Search for the cell housing the specified text and yield its (x, y) center coordinate. 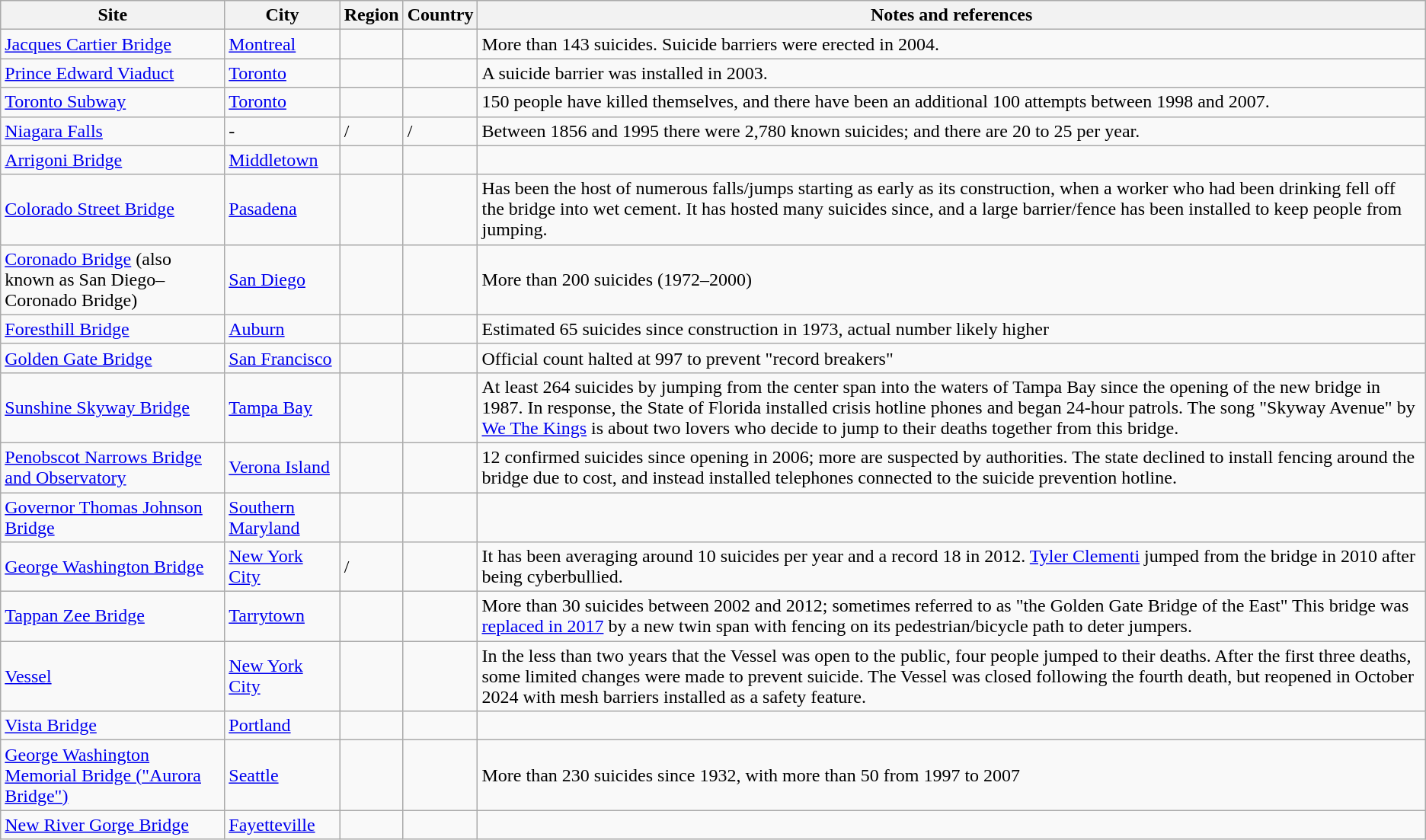
Sunshine Skyway Bridge (113, 407)
San Diego (282, 279)
George Washington Bridge (113, 567)
George Washington Memorial Bridge ("Aurora Bridge") (113, 775)
Montreal (282, 44)
Official count halted at 997 to prevent "record breakers" (951, 358)
Between 1856 and 1995 there were 2,780 known suicides; and there are 20 to 25 per year. (951, 131)
Colorado Street Bridge (113, 209)
City (282, 15)
Coronado Bridge (also known as San Diego–Coronado Bridge) (113, 279)
Seattle (282, 775)
Portland (282, 726)
San Francisco (282, 358)
- (282, 131)
New River Gorge Bridge (113, 825)
Fayetteville (282, 825)
Foresthill Bridge (113, 329)
Region (372, 15)
Verona Island (282, 468)
Prince Edward Viaduct (113, 73)
Niagara Falls (113, 131)
Vessel (113, 676)
Notes and references (951, 15)
Auburn (282, 329)
It has been averaging around 10 suicides per year and a record 18 in 2012. Tyler Clementi jumped from the bridge in 2010 after being cyberbullied. (951, 567)
Tarrytown (282, 617)
150 people have killed themselves, and there have been an additional 100 attempts between 1998 and 2007. (951, 102)
Arrigoni Bridge (113, 160)
Tampa Bay (282, 407)
Golden Gate Bridge (113, 358)
Tappan Zee Bridge (113, 617)
Pasadena (282, 209)
Penobscot Narrows Bridge and Observatory (113, 468)
Governor Thomas Johnson Bridge (113, 516)
Site (113, 15)
Estimated 65 suicides since construction in 1973, actual number likely higher (951, 329)
More than 143 suicides. Suicide barriers were erected in 2004. (951, 44)
Middletown (282, 160)
Toronto Subway (113, 102)
Country (440, 15)
More than 200 suicides (1972–2000) (951, 279)
More than 230 suicides since 1932, with more than 50 from 1997 to 2007 (951, 775)
Jacques Cartier Bridge (113, 44)
A suicide barrier was installed in 2003. (951, 73)
Southern Maryland (282, 516)
Vista Bridge (113, 726)
